Search for the cell housing the specified text and yield its (x, y) center coordinate. 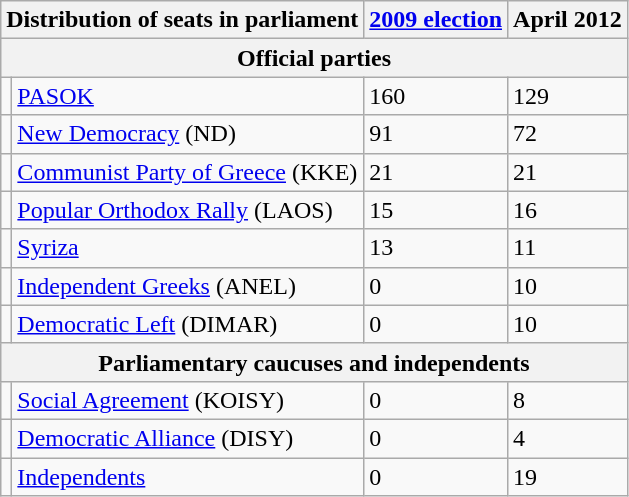
160 (436, 96)
72 (568, 134)
11 (568, 248)
PASOK (188, 96)
Parliamentary caucuses and independents (314, 362)
91 (436, 134)
Popular Orthodox Rally (LAOS) (188, 210)
129 (568, 96)
Communist Party of Greece (KKE) (188, 172)
Syriza (188, 248)
8 (568, 400)
16 (568, 210)
15 (436, 210)
19 (568, 477)
New Democracy (ND) (188, 134)
Democratic Left (DIMAR) (188, 324)
2009 election (436, 20)
April 2012 (568, 20)
Democratic Alliance (DISY) (188, 438)
Social Agreement (KOISY) (188, 400)
Official parties (314, 58)
Independent Greeks (ANEL) (188, 286)
4 (568, 438)
Independents (188, 477)
13 (436, 248)
Distribution of seats in parliament (182, 20)
